Return (X, Y) of the center of cell containing provided text 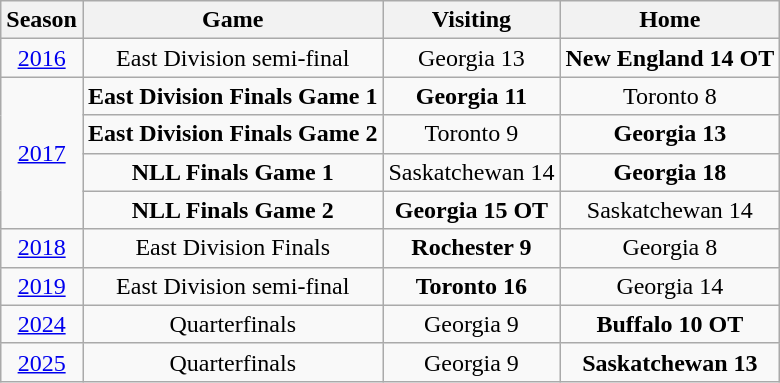
East Division Finals Game 2 (232, 134)
Home (670, 20)
Season (42, 20)
NLL Finals Game 1 (232, 172)
New England 14 OT (670, 58)
2016 (42, 58)
2017 (42, 153)
Georgia 8 (670, 248)
Saskatchewan 13 (670, 362)
Georgia 14 (670, 286)
Toronto 9 (472, 134)
Visiting (472, 20)
East Division Finals Game 1 (232, 96)
NLL Finals Game 2 (232, 210)
Rochester 9 (472, 248)
East Division Finals (232, 248)
2019 (42, 286)
2024 (42, 324)
2018 (42, 248)
Game (232, 20)
Toronto 16 (472, 286)
Georgia 11 (472, 96)
Georgia 18 (670, 172)
Toronto 8 (670, 96)
Georgia 15 OT (472, 210)
Buffalo 10 OT (670, 324)
2025 (42, 362)
